Return the [X, Y] coordinate for the center point of the cell that contains the specified text.  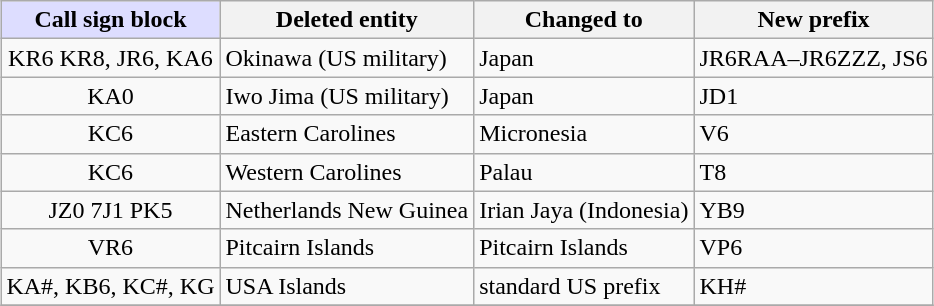
JR6RAA–JR6ZZZ, JS6 [814, 58]
Okinawa (US military) [347, 58]
Eastern Carolines [347, 134]
JZ0 7J1 PK5 [110, 210]
Call sign block [110, 20]
VR6 [110, 248]
Changed to [584, 20]
Western Carolines [347, 172]
Palau [584, 172]
YB9 [814, 210]
Netherlands New Guinea [347, 210]
Iwo Jima (US military) [347, 96]
standard US prefix [584, 286]
V6 [814, 134]
KA0 [110, 96]
New prefix [814, 20]
VP6 [814, 248]
KR6 KR8, JR6, KA6 [110, 58]
KA#, KB6, KC#, KG [110, 286]
Micronesia [584, 134]
KH# [814, 286]
Irian Jaya (Indonesia) [584, 210]
JD1 [814, 96]
T8 [814, 172]
USA Islands [347, 286]
Deleted entity [347, 20]
